Search for the cell housing the specified text and yield its (x, y) center coordinate. 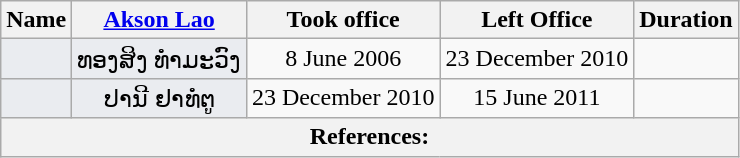
8 June 2006 (343, 59)
Duration (686, 20)
ປານີ ຢາທໍຕູ (160, 98)
15 June 2011 (537, 98)
ທອງສິງ ທຳມະວົງ (160, 59)
Took office (343, 20)
Name (36, 20)
Akson Lao (160, 20)
Left Office (537, 20)
References: (370, 137)
